Find where the given text appears and provide that cell's center as [X, Y] coordinate. 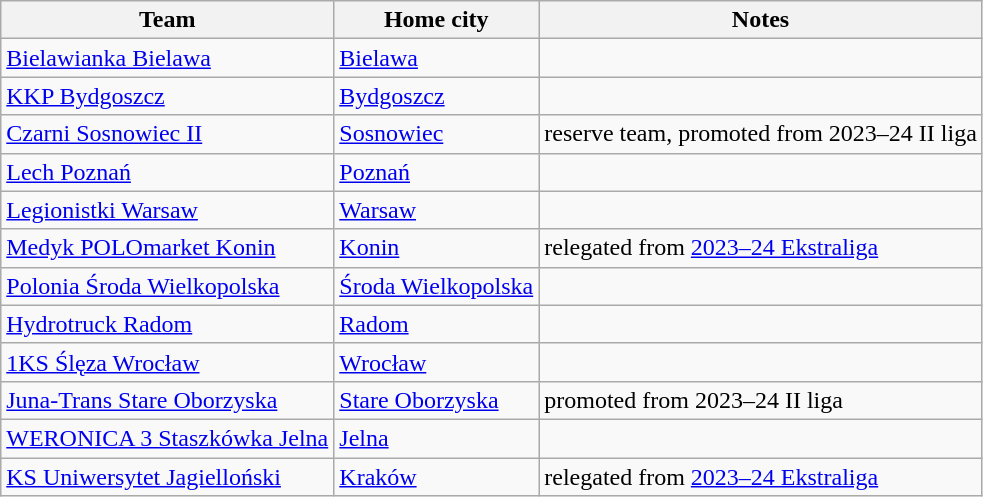
Czarni Sosnowiec II [168, 134]
Team [168, 20]
Hydrotruck Radom [168, 324]
Bielawianka Bielawa [168, 58]
Warsaw [436, 210]
Jelna [436, 438]
Notes [761, 20]
Sosnowiec [436, 134]
Środa Wielkopolska [436, 286]
Wrocław [436, 362]
Home city [436, 20]
Medyk POLOmarket Konin [168, 248]
Juna-Trans Stare Oborzyska [168, 400]
reserve team, promoted from 2023–24 II liga [761, 134]
Bielawa [436, 58]
KKP Bydgoszcz [168, 96]
Legionistki Warsaw [168, 210]
Stare Oborzyska [436, 400]
Polonia Środa Wielkopolska [168, 286]
Lech Poznań [168, 172]
promoted from 2023–24 II liga [761, 400]
WERONICA 3 Staszkówka Jelna [168, 438]
Konin [436, 248]
Kraków [436, 477]
Poznań [436, 172]
1KS Ślęza Wrocław [168, 362]
Radom [436, 324]
Bydgoszcz [436, 96]
KS Uniwersytet Jagielloński [168, 477]
